Output the (X, Y) coordinate of the center of the cell containing the given text.  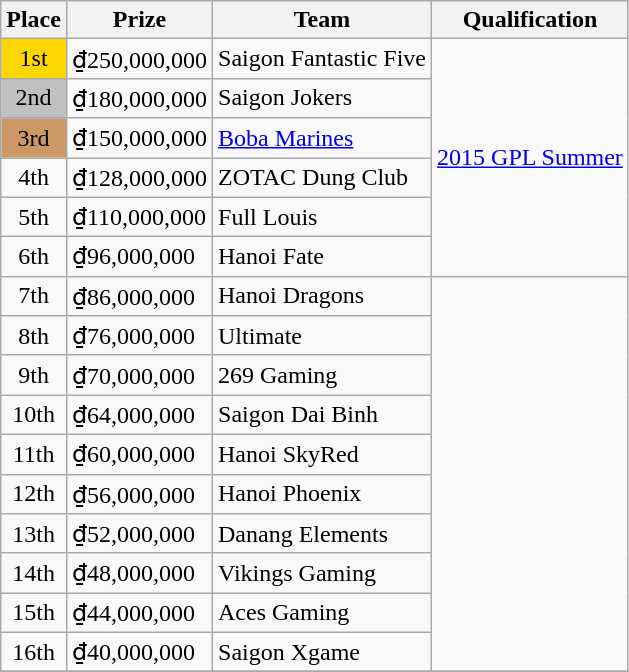
6th (34, 257)
269 Gaming (322, 375)
3rd (34, 138)
₫128,000,000 (139, 178)
Aces Gaming (322, 613)
10th (34, 415)
₫180,000,000 (139, 98)
Vikings Gaming (322, 573)
Qualification (530, 20)
Team (322, 20)
11th (34, 454)
₫76,000,000 (139, 336)
7th (34, 296)
₫56,000,000 (139, 494)
₫86,000,000 (139, 296)
9th (34, 375)
15th (34, 613)
Prize (139, 20)
₫48,000,000 (139, 573)
5th (34, 217)
Hanoi Phoenix (322, 494)
Saigon Dai Binh (322, 415)
Hanoi Fate (322, 257)
Place (34, 20)
8th (34, 336)
₫96,000,000 (139, 257)
13th (34, 534)
2nd (34, 98)
₫150,000,000 (139, 138)
Saigon Jokers (322, 98)
₫40,000,000 (139, 652)
₫70,000,000 (139, 375)
Hanoi SkyRed (322, 454)
Ultimate (322, 336)
₫64,000,000 (139, 415)
Danang Elements (322, 534)
16th (34, 652)
2015 GPL Summer (530, 158)
Saigon Xgame (322, 652)
Boba Marines (322, 138)
12th (34, 494)
ZOTAC Dung Club (322, 178)
Hanoi Dragons (322, 296)
₫52,000,000 (139, 534)
₫44,000,000 (139, 613)
Saigon Fantastic Five (322, 59)
Full Louis (322, 217)
14th (34, 573)
1st (34, 59)
₫60,000,000 (139, 454)
4th (34, 178)
₫250,000,000 (139, 59)
₫110,000,000 (139, 217)
